Detect which cell encompasses the target text, then output its [x, y] center coordinate. 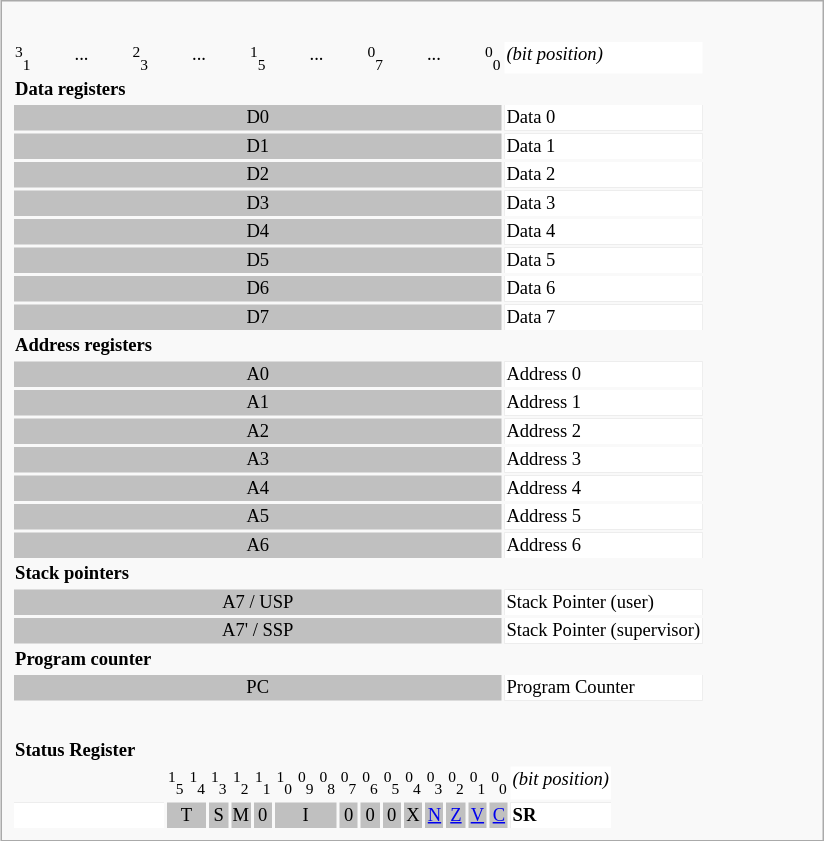
01 [477, 783]
Data 3 [604, 204]
T [187, 815]
A4 [258, 489]
06 [370, 783]
D1 [258, 147]
N [434, 815]
Status Register 15 14 13 12 11 10 09 08 07 06 05 04 03 02 01 00 (bit position) T S M 0 I 0 0 0 X N Z V C SR [412, 771]
D6 [258, 290]
S [218, 815]
M [241, 815]
31 [23, 58]
Address 6 [604, 546]
A3 [258, 461]
Data 0 [604, 119]
Status Register [262, 752]
D5 [258, 261]
Address 1 [604, 404]
23 [140, 58]
Z [456, 815]
Stack pointers [358, 575]
A2 [258, 432]
SR [560, 815]
A7' / SSP [258, 632]
Program counter [358, 660]
A0 [258, 375]
04 [413, 783]
D3 [258, 204]
X [413, 815]
Address 2 [604, 432]
10 [284, 783]
Stack Pointer (supervisor) [604, 632]
Address 5 [604, 518]
Address 0 [604, 375]
Data 6 [604, 290]
Address 3 [604, 461]
13 [218, 783]
D2 [258, 176]
D0 [258, 119]
A5 [258, 518]
A7 / USP [258, 603]
12 [241, 783]
02 [456, 783]
08 [327, 783]
D4 [258, 233]
Data 5 [604, 261]
C [499, 815]
09 [305, 783]
Stack Pointer (user) [604, 603]
14 [197, 783]
PC [258, 689]
V [477, 815]
11 [262, 783]
Data 4 [604, 233]
Program Counter [604, 689]
Address 4 [604, 489]
A1 [258, 404]
A6 [258, 546]
I [306, 815]
Address registers [358, 347]
Data 1 [604, 147]
Data 7 [604, 318]
05 [391, 783]
Data 2 [604, 176]
D7 [258, 318]
Data registers [358, 90]
03 [434, 783]
